Scan for the cell matching the given text and deliver its [X, Y] coordinate at center. 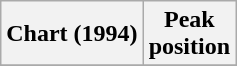
Chart (1994) [72, 34]
Peakposition [189, 34]
